Extract the (x, y) coordinate from the center of the cell holding the provided text.  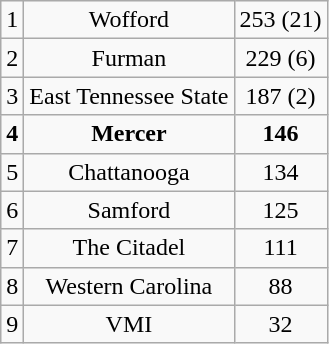
134 (280, 172)
VMI (129, 324)
3 (12, 96)
111 (280, 248)
187 (2) (280, 96)
Samford (129, 210)
229 (6) (280, 58)
East Tennessee State (129, 96)
32 (280, 324)
7 (12, 248)
Wofford (129, 20)
4 (12, 134)
5 (12, 172)
6 (12, 210)
Chattanooga (129, 172)
253 (21) (280, 20)
2 (12, 58)
Western Carolina (129, 286)
146 (280, 134)
9 (12, 324)
Mercer (129, 134)
The Citadel (129, 248)
1 (12, 20)
Furman (129, 58)
88 (280, 286)
8 (12, 286)
125 (280, 210)
